Pinpoint the cell where the given text exists, returning its (x, y) midpoint coordinate. 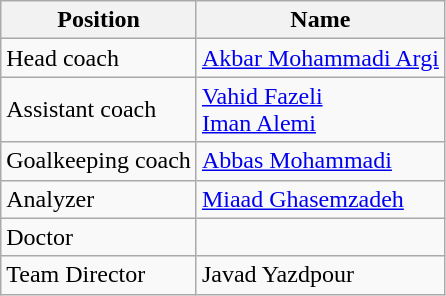
Assistant coach (99, 110)
Analyzer (99, 199)
Doctor (99, 237)
Team Director (99, 275)
Head coach (99, 58)
Abbas Mohammadi (320, 161)
Miaad Ghasemzadeh (320, 199)
Goalkeeping coach (99, 161)
Position (99, 20)
Javad Yazdpour (320, 275)
Name (320, 20)
Akbar Mohammadi Argi (320, 58)
Vahid Fazeli Iman Alemi (320, 110)
